Identify which cell holds the provided text, then report its (x, y) central coordinate. 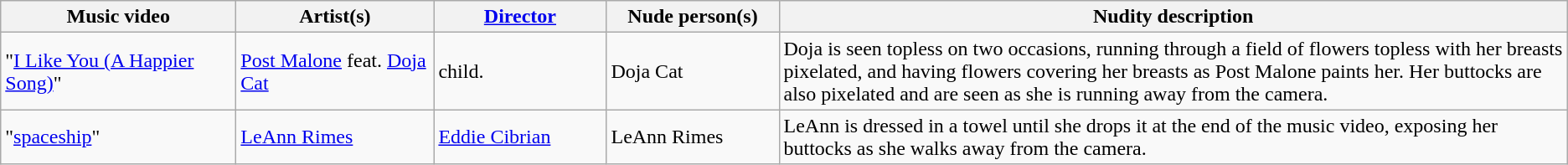
child. (520, 71)
"I Like You (A Happier Song)" (119, 71)
"spaceship" (119, 137)
LeAnn is dressed in a towel until she drops it at the end of the music video, exposing her buttocks as she walks away from the camera. (1173, 137)
Music video (119, 17)
Nudity description (1173, 17)
Post Malone feat. Doja Cat (335, 71)
Eddie Cibrian (520, 137)
Artist(s) (335, 17)
Doja Cat (693, 71)
Nude person(s) (693, 17)
Director (520, 17)
